Search for the cell housing the specified text and yield its (X, Y) center coordinate. 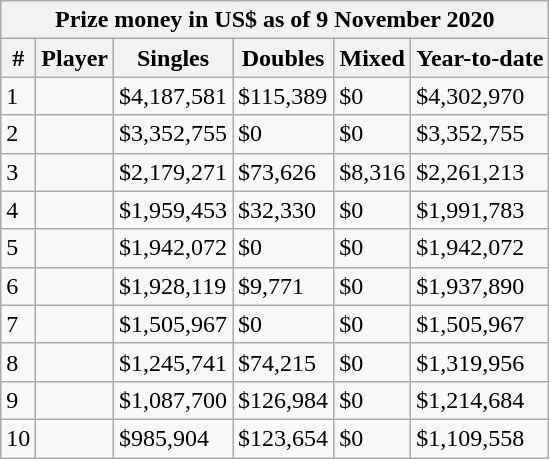
$2,261,213 (480, 172)
$1,214,684 (480, 400)
$74,215 (284, 362)
$1,928,119 (174, 286)
$1,319,956 (480, 362)
$985,904 (174, 438)
Doubles (284, 58)
10 (18, 438)
$1,109,558 (480, 438)
# (18, 58)
$126,984 (284, 400)
$32,330 (284, 210)
$1,245,741 (174, 362)
$1,991,783 (480, 210)
$2,179,271 (174, 172)
5 (18, 248)
9 (18, 400)
$115,389 (284, 96)
1 (18, 96)
8 (18, 362)
Year-to-date (480, 58)
2 (18, 134)
$1,087,700 (174, 400)
Player (75, 58)
$4,187,581 (174, 96)
6 (18, 286)
$8,316 (372, 172)
$73,626 (284, 172)
4 (18, 210)
$1,959,453 (174, 210)
Mixed (372, 58)
Prize money in US$ as of 9 November 2020 (275, 20)
Singles (174, 58)
$1,937,890 (480, 286)
$4,302,970 (480, 96)
3 (18, 172)
$123,654 (284, 438)
7 (18, 324)
$9,771 (284, 286)
